Output the [x, y] coordinate of the center of the cell containing the given text.  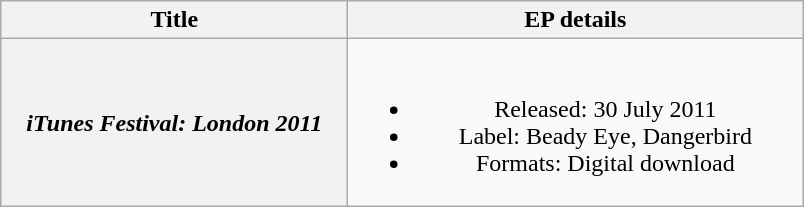
iTunes Festival: London 2011 [174, 122]
EP details [576, 20]
Released: 30 July 2011Label: Beady Eye, DangerbirdFormats: Digital download [576, 122]
Title [174, 20]
